Scan for the cell matching the given text and deliver its [x, y] coordinate at center. 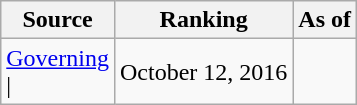
Ranking [203, 20]
As of [325, 20]
October 12, 2016 [203, 72]
Source [58, 20]
Governing| [58, 72]
